Pinpoint the cell where the given text exists, returning its [X, Y] midpoint coordinate. 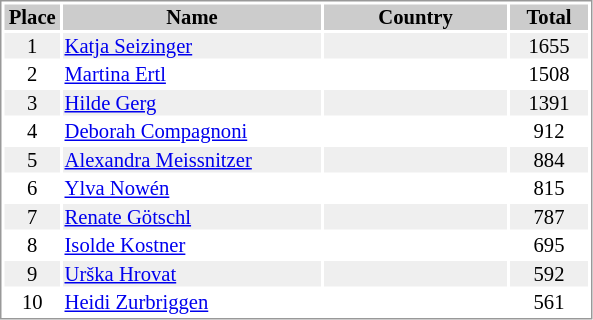
Country [416, 17]
Renate Götschl [192, 217]
9 [32, 274]
Deborah Compagnoni [192, 131]
Urška Hrovat [192, 274]
1391 [549, 103]
884 [549, 160]
912 [549, 131]
1655 [549, 46]
695 [549, 245]
Katja Seizinger [192, 46]
7 [32, 217]
815 [549, 189]
Alexandra Meissnitzer [192, 160]
8 [32, 245]
1508 [549, 75]
1 [32, 46]
Martina Ertl [192, 75]
Total [549, 17]
2 [32, 75]
561 [549, 303]
Heidi Zurbriggen [192, 303]
3 [32, 103]
10 [32, 303]
4 [32, 131]
Hilde Gerg [192, 103]
Place [32, 17]
Isolde Kostner [192, 245]
5 [32, 160]
Ylva Nowén [192, 189]
787 [549, 217]
Name [192, 17]
6 [32, 189]
592 [549, 274]
